Return [X, Y] of the center of cell containing provided text 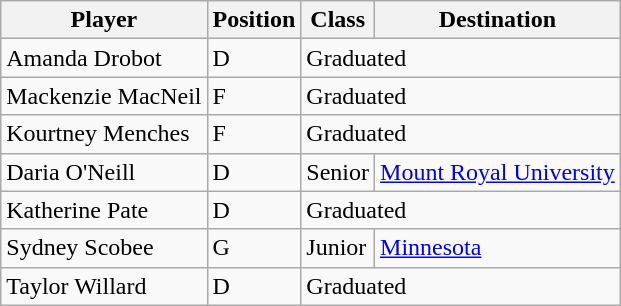
Class [338, 20]
Destination [498, 20]
G [254, 248]
Sydney Scobee [104, 248]
Katherine Pate [104, 210]
Daria O'Neill [104, 172]
Position [254, 20]
Mount Royal University [498, 172]
Senior [338, 172]
Kourtney Menches [104, 134]
Mackenzie MacNeil [104, 96]
Minnesota [498, 248]
Junior [338, 248]
Player [104, 20]
Amanda Drobot [104, 58]
Taylor Willard [104, 286]
